Search for the cell housing the specified text and yield its [X, Y] center coordinate. 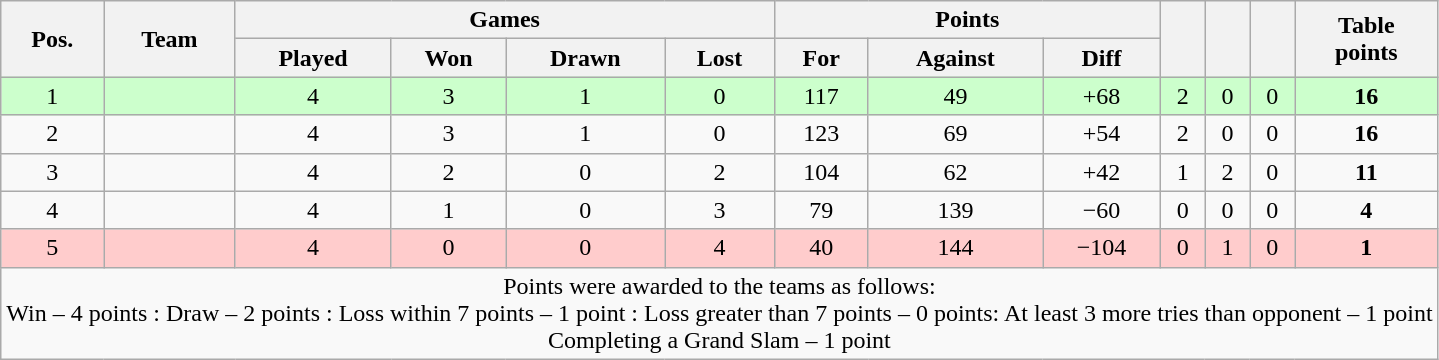
11 [1366, 172]
123 [821, 134]
Against [955, 58]
For [821, 58]
5 [52, 248]
Diff [1102, 58]
−104 [1102, 248]
40 [821, 248]
+68 [1102, 96]
144 [955, 248]
Played [313, 58]
Won [448, 58]
49 [955, 96]
+42 [1102, 172]
+54 [1102, 134]
Team [170, 39]
117 [821, 96]
104 [821, 172]
Lost [720, 58]
69 [955, 134]
Drawn [586, 58]
Tablepoints [1366, 39]
Points [967, 20]
Pos. [52, 39]
79 [821, 210]
Games [504, 20]
139 [955, 210]
−60 [1102, 210]
62 [955, 172]
